Return [x, y] of the center of cell containing provided text 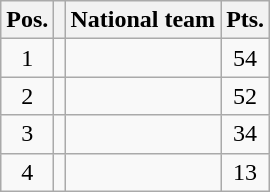
Pts. [246, 20]
52 [246, 96]
13 [246, 172]
1 [28, 58]
National team [143, 20]
4 [28, 172]
34 [246, 134]
2 [28, 96]
Pos. [28, 20]
3 [28, 134]
54 [246, 58]
